Identify which cell holds the provided text, then report its (X, Y) central coordinate. 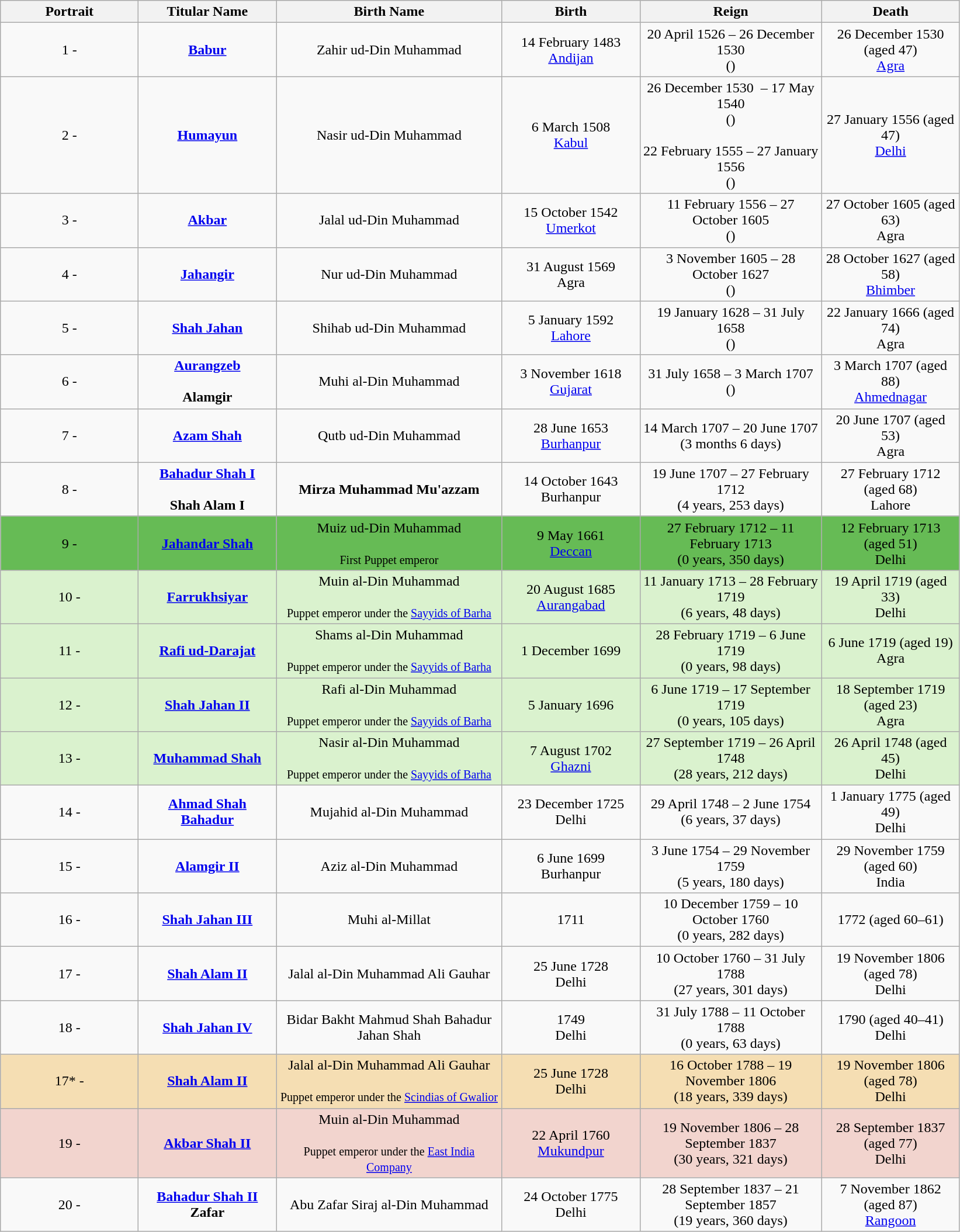
5 January 1592Lahore (571, 328)
19 June 1707 – 27 February 1712(4 years, 253 days) (730, 489)
Bahadur Shah IShah Alam I (207, 489)
6 June 1719 – 17 September 1719(0 years, 105 days) (730, 705)
27 October 1605 (aged 63)Agra (890, 220)
9 - (70, 543)
Shihab ud-Din Muhammad (389, 328)
Bidar Bakht Mahmud Shah Bahadur Jahan Shah (389, 1027)
7 November 1862 (aged 87)Rangoon (890, 1205)
19 - (70, 1143)
6 June 1699Burhanpur (571, 866)
Qutb ud-Din Muhammad (389, 435)
Jalal ud-Din Muhammad (389, 220)
28 June 1653Burhanpur (571, 435)
29 November 1759 (aged 60)India (890, 866)
9 May 1661Deccan (571, 543)
Titular Name (207, 12)
20 - (70, 1205)
Shams al-Din MuhammadPuppet emperor under the Sayyids of Barha (389, 650)
3 November 1605 – 28 October 1627() (730, 274)
3 - (70, 220)
1711 (571, 920)
17 - (70, 974)
10 October 1760 – 31 July 1788(27 years, 301 days) (730, 974)
3 June 1754 – 29 November 1759(5 years, 180 days) (730, 866)
Shah Jahan III (207, 920)
28 September 1837 – 21 September 1857(19 years, 360 days) (730, 1205)
11 January 1713 – 28 February 1719(6 years, 48 days) (730, 597)
1 - (70, 50)
31 July 1788 – 11 October 1788(0 years, 63 days) (730, 1027)
Zahir ud-Din Muhammad (389, 50)
Shah Jahan (207, 328)
Bahadur Shah II Zafar (207, 1205)
3 March 1707 (aged 88)Ahmednagar (890, 382)
14 - (70, 812)
Muhi al-Millat (389, 920)
1 January 1775 (aged 49) Delhi (890, 812)
13 - (70, 759)
18 - (70, 1027)
Humayun (207, 135)
Birth Name (389, 12)
Reign (730, 12)
27 February 1712 – 11 February 1713(0 years, 350 days) (730, 543)
Nasir ud-Din Muhammad (389, 135)
14 March 1707 – 20 June 1707(3 months 6 days) (730, 435)
16 - (70, 920)
Rafi al-Din MuhammadPuppet emperor under the Sayyids of Barha (389, 705)
Babur (207, 50)
7 August 1702Ghazni (571, 759)
Muiz ud-Din Muhammad First Puppet emperor (389, 543)
Aziz al-Din Muhammad (389, 866)
20 April 1526 – 26 December 1530() (730, 50)
28 February 1719 – 6 June 1719(0 years, 98 days) (730, 650)
27 February 1712 (aged 68)Lahore (890, 489)
Shah Jahan IV (207, 1027)
6 March 1508Kabul (571, 135)
29 April 1748 – 2 June 1754(6 years, 37 days) (730, 812)
Jahangir (207, 274)
14 February 1483Andijan (571, 50)
23 December 1725Delhi (571, 812)
1772 (aged 60–61) (890, 920)
Shah Jahan II (207, 705)
26 April 1748 (aged 45)Delhi (890, 759)
3 November 1618Gujarat (571, 382)
27 January 1556 (aged 47)Delhi (890, 135)
12 - (70, 705)
15 October 1542Umerkot (571, 220)
Muhammad Shah (207, 759)
10 December 1759 – 10 October 1760(0 years, 282 days) (730, 920)
Azam Shah (207, 435)
31 July 1658 – 3 March 1707() (730, 382)
22 January 1666 (aged 74)Agra (890, 328)
6 - (70, 382)
11 - (70, 650)
Birth (571, 12)
31 August 1569Agra (571, 274)
Jalal al-Din Muhammad Ali Gauhar Puppet emperor under the Scindias of Gwalior (389, 1081)
Death (890, 12)
5 January 1696 (571, 705)
14 October 1643Burhanpur (571, 489)
Mujahid al-Din Muhammad (389, 812)
11 February 1556 – 27 October 1605() (730, 220)
Muhi al-Din Muhammad (389, 382)
7 - (70, 435)
Abu Zafar Siraj al-Din Muhammad (389, 1205)
16 October 1788 – 19 November 1806(18 years, 339 days) (730, 1081)
10 - (70, 597)
28 October 1627 (aged 58)Bhimber (890, 274)
Jahandar Shah (207, 543)
Farrukhsiyar (207, 597)
28 September 1837 (aged 77)Delhi (890, 1143)
Nur ud-Din Muhammad (389, 274)
12 February 1713 (aged 51)Delhi (890, 543)
19 November 1806 – 28 September 1837(30 years, 321 days) (730, 1143)
Alamgir II (207, 866)
22 April 1760Mukundpur (571, 1143)
4 - (70, 274)
1749Delhi (571, 1027)
19 April 1719 (aged 33)Delhi (890, 597)
8 - (70, 489)
Akbar Shah II (207, 1143)
26 December 1530 – 17 May 1540()22 February 1555 – 27 January 1556() (730, 135)
17* - (70, 1081)
Rafi ud-Darajat (207, 650)
24 October 1775Delhi (571, 1205)
20 June 1707 (aged 53)Agra (890, 435)
5 - (70, 328)
2 - (70, 135)
Nasir al-Din Muhammad Puppet emperor under the Sayyids of Barha (389, 759)
6 June 1719 (aged 19)Agra (890, 650)
18 September 1719 (aged 23)Agra (890, 705)
Muin al-Din Muhammad Puppet emperor under the East India Company (389, 1143)
27 September 1719 – 26 April 1748(28 years, 212 days) (730, 759)
Mirza Muhammad Mu'azzam (389, 489)
Ahmad Shah Bahadur (207, 812)
1 December 1699 (571, 650)
Jalal al-Din Muhammad Ali Gauhar (389, 974)
Akbar (207, 220)
Aurangzeb Alamgir (207, 382)
Muin al-Din Muhammad Puppet emperor under the Sayyids of Barha (389, 597)
15 - (70, 866)
26 December 1530 (aged 47)Agra (890, 50)
1790 (aged 40–41)Delhi (890, 1027)
Portrait (70, 12)
20 August 1685Aurangabad (571, 597)
19 January 1628 – 31 July 1658() (730, 328)
